Locate the cell with the specified text and output its (X, Y) center coordinate. 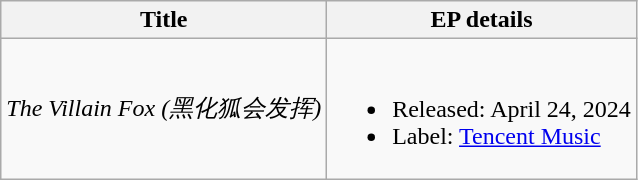
Released: April 24, 2024Label: Tencent Music (482, 109)
Title (164, 20)
The Villain Fox (黑化狐会发挥) (164, 109)
EP details (482, 20)
